For the text-containing cell, return its midpoint in [X, Y] coordinate format. 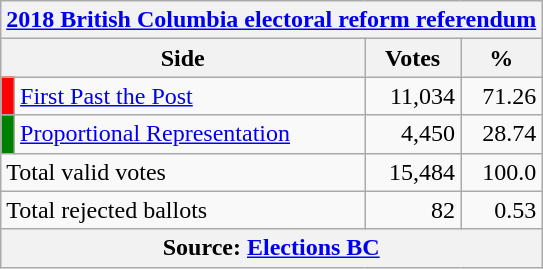
4,450 [413, 134]
% [502, 58]
0.53 [502, 210]
11,034 [413, 96]
100.0 [502, 172]
Source: Elections BC [272, 248]
71.26 [502, 96]
Votes [413, 58]
Side [183, 58]
Proportional Representation [190, 134]
82 [413, 210]
15,484 [413, 172]
28.74 [502, 134]
Total valid votes [183, 172]
First Past the Post [190, 96]
Total rejected ballots [183, 210]
2018 British Columbia electoral reform referendum [272, 20]
